Find where the given text appears and provide that cell's center as [x, y] coordinate. 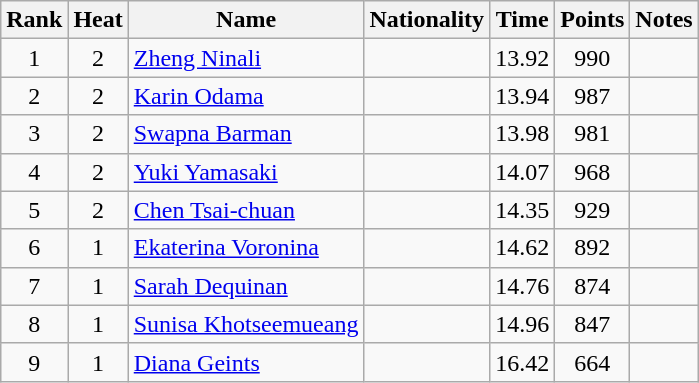
6 [34, 248]
Points [592, 20]
16.42 [522, 362]
Rank [34, 20]
987 [592, 96]
7 [34, 286]
14.62 [522, 248]
4 [34, 172]
Name [246, 20]
929 [592, 210]
874 [592, 286]
13.98 [522, 134]
9 [34, 362]
5 [34, 210]
3 [34, 134]
8 [34, 324]
Yuki Yamasaki [246, 172]
Nationality [427, 20]
Sunisa Khotseemueang [246, 324]
847 [592, 324]
Notes [664, 20]
14.96 [522, 324]
892 [592, 248]
14.76 [522, 286]
13.94 [522, 96]
Karin Odama [246, 96]
Diana Geints [246, 362]
14.35 [522, 210]
981 [592, 134]
968 [592, 172]
13.92 [522, 58]
664 [592, 362]
Swapna Barman [246, 134]
Time [522, 20]
Zheng Ninali [246, 58]
Heat [98, 20]
990 [592, 58]
Sarah Dequinan [246, 286]
Chen Tsai-chuan [246, 210]
14.07 [522, 172]
Ekaterina Voronina [246, 248]
